Pinpoint the cell where the given text exists, returning its [x, y] midpoint coordinate. 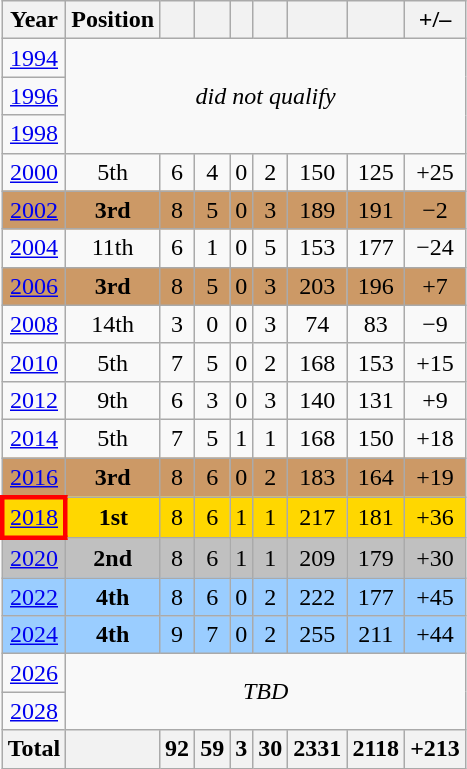
Position [113, 20]
+/– [436, 20]
1996 [34, 96]
2012 [34, 400]
1st [113, 518]
2008 [34, 324]
140 [318, 400]
4 [212, 172]
Total [34, 749]
+45 [436, 597]
59 [212, 749]
1998 [34, 134]
+15 [436, 362]
255 [318, 635]
2024 [34, 635]
183 [318, 478]
179 [376, 558]
2118 [376, 749]
Year [34, 20]
−9 [436, 324]
209 [318, 558]
−24 [436, 248]
164 [376, 478]
83 [376, 324]
74 [318, 324]
125 [376, 172]
1994 [34, 58]
9th [113, 400]
+25 [436, 172]
2nd [113, 558]
211 [376, 635]
2026 [34, 673]
131 [376, 400]
+36 [436, 518]
−2 [436, 210]
2014 [34, 438]
2000 [34, 172]
+9 [436, 400]
+44 [436, 635]
did not qualify [266, 96]
217 [318, 518]
2020 [34, 558]
2028 [34, 711]
9 [178, 635]
2002 [34, 210]
191 [376, 210]
2022 [34, 597]
+19 [436, 478]
203 [318, 286]
92 [178, 749]
+213 [436, 749]
222 [318, 597]
+18 [436, 438]
30 [270, 749]
TBD [266, 692]
2018 [34, 518]
+7 [436, 286]
2004 [34, 248]
+30 [436, 558]
2010 [34, 362]
181 [376, 518]
14th [113, 324]
2331 [318, 749]
2016 [34, 478]
189 [318, 210]
11th [113, 248]
196 [376, 286]
2006 [34, 286]
